Detect which cell encompasses the target text, then output its [X, Y] center coordinate. 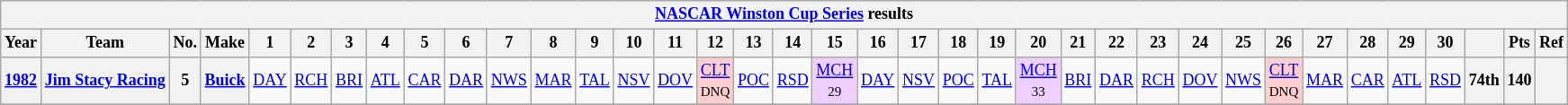
30 [1446, 43]
12 [714, 43]
Buick [225, 81]
19 [997, 43]
74th [1484, 81]
18 [958, 43]
15 [835, 43]
MCH29 [835, 81]
10 [633, 43]
27 [1325, 43]
NASCAR Winston Cup Series results [784, 14]
25 [1243, 43]
13 [754, 43]
16 [878, 43]
Team [104, 43]
7 [509, 43]
20 [1038, 43]
24 [1200, 43]
Pts [1519, 43]
11 [676, 43]
1 [270, 43]
140 [1519, 81]
28 [1367, 43]
8 [553, 43]
17 [919, 43]
3 [349, 43]
MCH33 [1038, 81]
9 [595, 43]
4 [385, 43]
Year [22, 43]
Make [225, 43]
2 [311, 43]
1982 [22, 81]
No. [185, 43]
14 [793, 43]
29 [1407, 43]
26 [1283, 43]
Ref [1552, 43]
21 [1078, 43]
23 [1158, 43]
6 [466, 43]
Jim Stacy Racing [104, 81]
22 [1117, 43]
